Return [X, Y] of the center of cell containing provided text 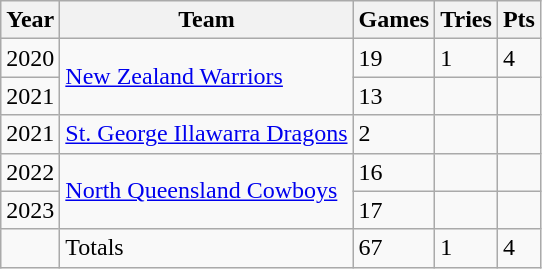
2 [394, 134]
2023 [30, 210]
Pts [518, 20]
13 [394, 96]
Tries [466, 20]
2020 [30, 58]
North Queensland Cowboys [206, 191]
St. George Illawarra Dragons [206, 134]
New Zealand Warriors [206, 77]
17 [394, 210]
Year [30, 20]
67 [394, 248]
Games [394, 20]
19 [394, 58]
2022 [30, 172]
16 [394, 172]
Totals [206, 248]
Team [206, 20]
